Detect which cell encompasses the target text, then output its (X, Y) center coordinate. 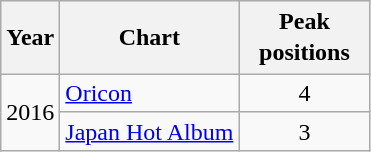
3 (304, 131)
4 (304, 93)
Oricon (150, 93)
Japan Hot Album (150, 131)
Year (30, 38)
2016 (30, 112)
Peak positions (304, 38)
Chart (150, 38)
